Provide the [X, Y] coordinate of the cell's center where the given text is located.  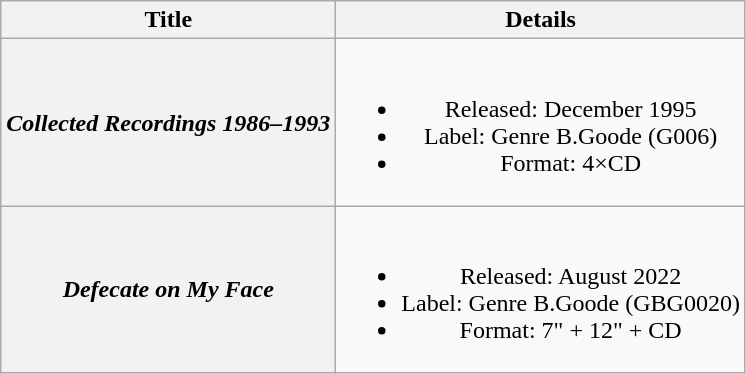
Defecate on My Face [168, 290]
Collected Recordings 1986–1993 [168, 122]
Released: December 1995Label: Genre B.Goode (G006)Format: 4×CD [541, 122]
Released: August 2022Label: Genre B.Goode (GBG0020)Format: 7" + 12" + CD [541, 290]
Details [541, 20]
Title [168, 20]
